Determine the [X, Y] coordinate at the center of the cell enclosing the given text.  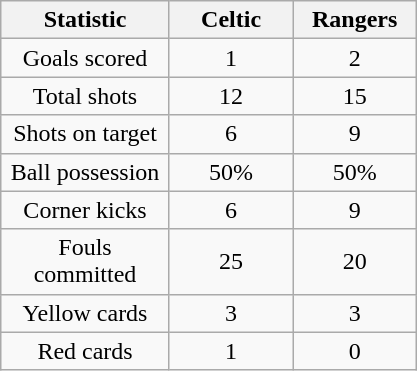
Celtic [231, 20]
Corner kicks [86, 210]
Goals scored [86, 58]
Shots on target [86, 134]
Ball possession [86, 172]
0 [355, 351]
15 [355, 96]
Statistic [86, 20]
25 [231, 262]
Yellow cards [86, 313]
12 [231, 96]
Red cards [86, 351]
2 [355, 58]
20 [355, 262]
Rangers [355, 20]
Total shots [86, 96]
Fouls committed [86, 262]
